Capture the cell that displays the provided text and extract its [x, y] central coordinate. 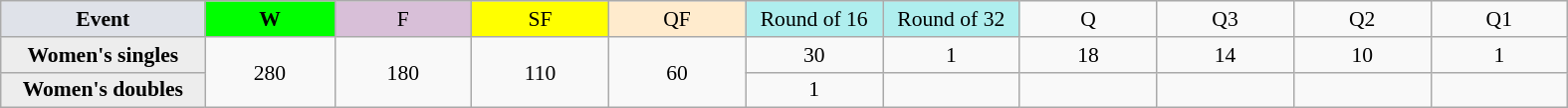
Q2 [1362, 19]
30 [814, 55]
Event [104, 19]
F [403, 19]
Round of 32 [951, 19]
Round of 16 [814, 19]
SF [541, 19]
Q1 [1499, 19]
60 [677, 72]
Women's singles [104, 55]
10 [1362, 55]
W [270, 19]
110 [541, 72]
14 [1226, 55]
QF [677, 19]
18 [1088, 55]
Q3 [1226, 19]
180 [403, 72]
Women's doubles [104, 90]
280 [270, 72]
Q [1088, 19]
